Find where the given text appears and provide that cell's center as [x, y] coordinate. 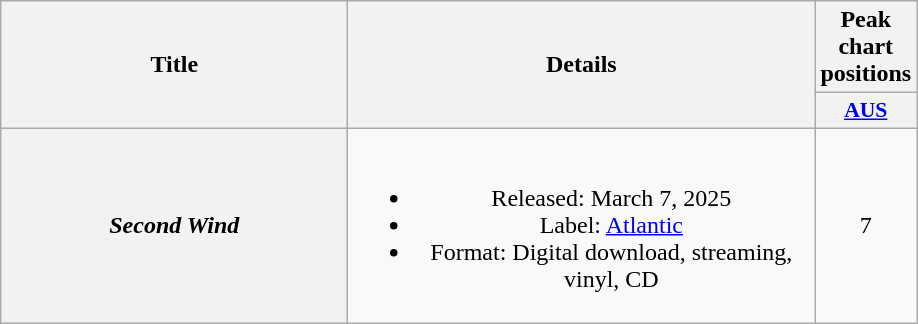
AUS [866, 111]
Peak chart positions [866, 47]
Released: March 7, 2025Label: AtlanticFormat: Digital download, streaming, vinyl, CD [582, 225]
Second Wind [174, 225]
Title [174, 65]
7 [866, 225]
Details [582, 65]
